Extract the (X, Y) coordinate from the center of the cell holding the provided text.  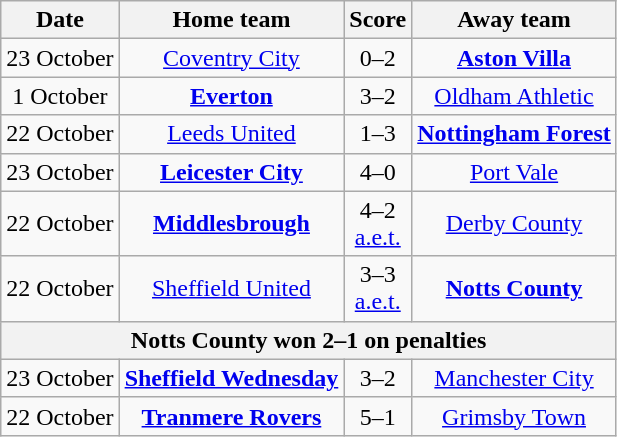
Away team (514, 20)
0–2 (378, 58)
4–0 (378, 172)
Aston Villa (514, 58)
Sheffield United (232, 288)
Sheffield Wednesday (232, 378)
Nottingham Forest (514, 134)
3–3 a.e.t. (378, 288)
Grimsby Town (514, 416)
Home team (232, 20)
Notts County won 2–1 on penalties (309, 340)
Middlesbrough (232, 224)
Oldham Athletic (514, 96)
Notts County (514, 288)
Manchester City (514, 378)
4–2 a.e.t. (378, 224)
1 October (60, 96)
1–3 (378, 134)
Port Vale (514, 172)
5–1 (378, 416)
Derby County (514, 224)
Date (60, 20)
Score (378, 20)
Leicester City (232, 172)
Everton (232, 96)
Leeds United (232, 134)
Coventry City (232, 58)
Tranmere Rovers (232, 416)
